Return (x, y) of the center of cell containing provided text 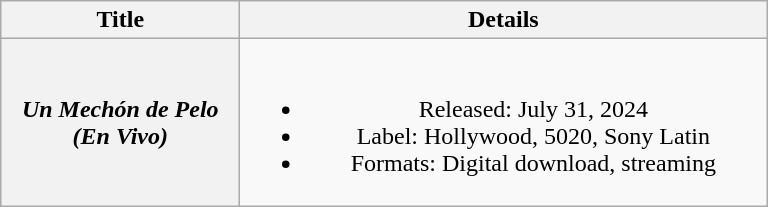
Title (120, 20)
Released: July 31, 2024Label: Hollywood, 5020, Sony LatinFormats: Digital download, streaming (504, 122)
Details (504, 20)
Un Mechón de Pelo (En Vivo) (120, 122)
